For the text-containing cell, return its midpoint in (x, y) coordinate format. 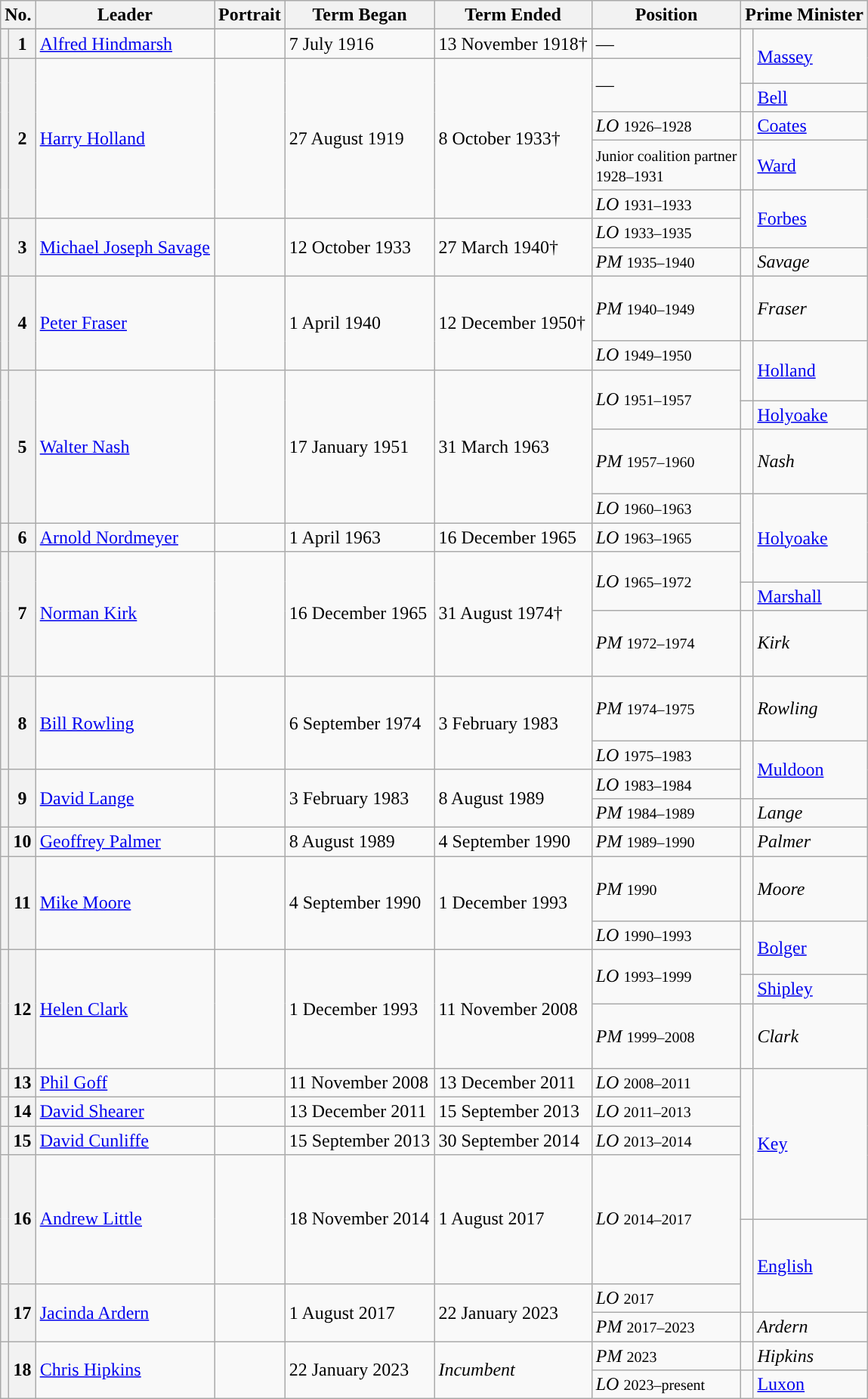
27 August 1919 (360, 138)
10 (23, 841)
PM 2023 (666, 1355)
LO 1931–1933 (666, 204)
8 October 1933† (513, 138)
PM 2017–2023 (666, 1326)
LO 2013–2014 (666, 1141)
Phil Goff (125, 1083)
17 (23, 1312)
PM 1957–1960 (666, 462)
Term Began (360, 15)
Bolger (811, 948)
Nash (811, 462)
Kirk (811, 643)
Bill Rowling (125, 723)
Muldoon (811, 769)
18 November 2014 (360, 1220)
No. (18, 15)
Prime Minister (805, 15)
Harry Holland (125, 138)
Peter Fraser (125, 323)
27 March 1940† (513, 247)
Ardern (811, 1326)
Holland (811, 370)
Helen Clark (125, 1010)
13 (23, 1083)
Incumbent (513, 1370)
LO 1975–1983 (666, 755)
Junior coalition partner1928–1931 (666, 165)
Clark (811, 1036)
David Cunliffe (125, 1141)
David Shearer (125, 1112)
Fraser (811, 308)
PM 1972–1974 (666, 643)
2 (23, 138)
12 October 1933 (360, 247)
LO 2017 (666, 1298)
LO 2008–2011 (666, 1083)
Shipley (811, 989)
31 March 1963 (513, 446)
LO 2023–present (666, 1385)
Luxon (811, 1385)
Norman Kirk (125, 614)
12 December 1950† (513, 323)
30 September 2014 (513, 1141)
17 January 1951 (360, 446)
Hipkins (811, 1355)
Arnold Nordmeyer (125, 537)
Chris Hipkins (125, 1370)
LO 1983–1984 (666, 784)
14 (23, 1112)
PM 1990 (666, 888)
PM 1940–1949 (666, 308)
PM 1999–2008 (666, 1036)
LO 1951–1957 (666, 399)
1 April 1940 (360, 323)
1 (23, 44)
LO 2014–2017 (666, 1220)
Alfred Hindmarsh (125, 44)
16 (23, 1220)
7 July 1916 (360, 44)
Portrait (250, 15)
Jacinda Ardern (125, 1312)
Bell (811, 97)
LO 1949–1950 (666, 355)
PM 1974–1975 (666, 708)
6 September 1974 (360, 723)
Ward (811, 165)
Marshall (811, 596)
Term Ended (513, 15)
3 (23, 247)
Massey (811, 56)
7 (23, 614)
4 (23, 323)
Palmer (811, 841)
LO 1933–1935 (666, 233)
PM 1989–1990 (666, 841)
LO 1960–1963 (666, 509)
Key (811, 1144)
LO 1965–1972 (666, 581)
LO 2011–2013 (666, 1112)
6 (23, 537)
Andrew Little (125, 1220)
12 (23, 1010)
Coates (811, 126)
9 (23, 798)
LO 1990–1993 (666, 936)
Mike Moore (125, 902)
Position (666, 15)
Moore (811, 888)
18 (23, 1370)
Forbes (811, 218)
David Lange (125, 798)
31 August 1974† (513, 614)
13 November 1918† (513, 44)
15 (23, 1141)
Lange (811, 812)
PM 1984–1989 (666, 812)
Rowling (811, 708)
PM 1935–1940 (666, 262)
8 (23, 723)
5 (23, 446)
English (811, 1265)
Michael Joseph Savage (125, 247)
LO 1993–1999 (666, 977)
LO 1926–1928 (666, 126)
LO 1963–1965 (666, 537)
11 (23, 902)
Leader (125, 15)
Savage (811, 262)
1 April 1963 (360, 537)
Geoffrey Palmer (125, 841)
Walter Nash (125, 446)
